Capture the cell that displays the provided text and extract its (X, Y) central coordinate. 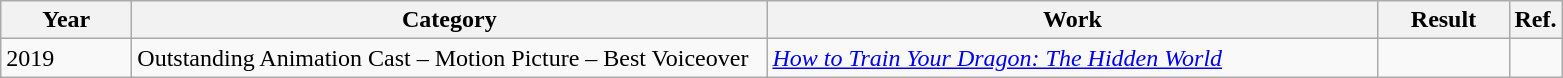
Outstanding Animation Cast – Motion Picture – Best Voiceover (450, 58)
Work (1072, 20)
Ref. (1536, 20)
Result (1444, 20)
2019 (66, 58)
How to Train Your Dragon: The Hidden World (1072, 58)
Category (450, 20)
Year (66, 20)
